Extract the (x, y) coordinate from the center of the cell holding the provided text.  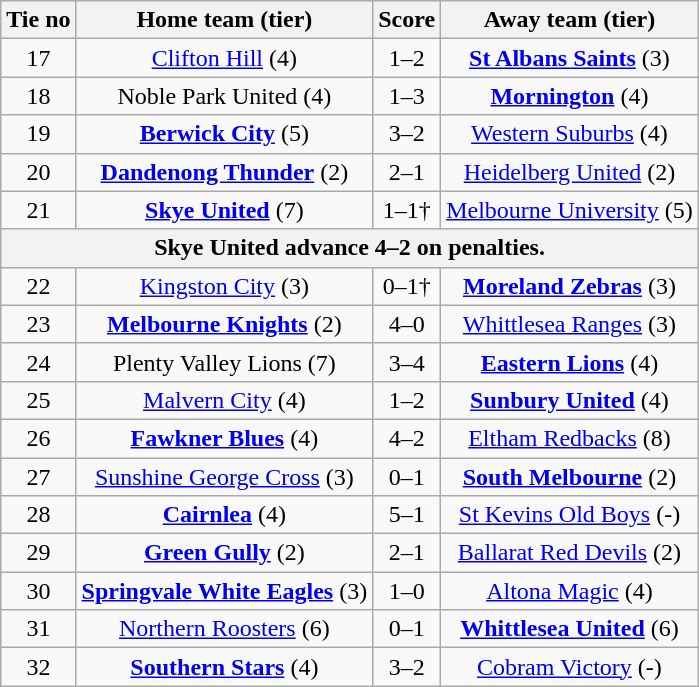
Cobram Victory (-) (570, 667)
Cairnlea (4) (224, 515)
20 (38, 172)
18 (38, 96)
Skye United advance 4–2 on penalties. (350, 248)
Moreland Zebras (3) (570, 286)
0–1† (407, 286)
Score (407, 20)
St Kevins Old Boys (-) (570, 515)
27 (38, 477)
Melbourne Knights (2) (224, 324)
Dandenong Thunder (2) (224, 172)
29 (38, 553)
Fawkner Blues (4) (224, 438)
1–3 (407, 96)
Altona Magic (4) (570, 591)
Clifton Hill (4) (224, 58)
Melbourne University (5) (570, 210)
5–1 (407, 515)
Ballarat Red Devils (2) (570, 553)
26 (38, 438)
1–0 (407, 591)
24 (38, 362)
Springvale White Eagles (3) (224, 591)
23 (38, 324)
Tie no (38, 20)
3–4 (407, 362)
Home team (tier) (224, 20)
4–0 (407, 324)
Whittlesea Ranges (3) (570, 324)
28 (38, 515)
17 (38, 58)
Sunshine George Cross (3) (224, 477)
Skye United (7) (224, 210)
25 (38, 400)
Heidelberg United (2) (570, 172)
Berwick City (5) (224, 134)
31 (38, 629)
Kingston City (3) (224, 286)
Noble Park United (4) (224, 96)
Whittlesea United (6) (570, 629)
Western Suburbs (4) (570, 134)
South Melbourne (2) (570, 477)
St Albans Saints (3) (570, 58)
1–1† (407, 210)
Mornington (4) (570, 96)
21 (38, 210)
Southern Stars (4) (224, 667)
19 (38, 134)
Eltham Redbacks (8) (570, 438)
32 (38, 667)
Green Gully (2) (224, 553)
Northern Roosters (6) (224, 629)
Malvern City (4) (224, 400)
Plenty Valley Lions (7) (224, 362)
Away team (tier) (570, 20)
Sunbury United (4) (570, 400)
30 (38, 591)
Eastern Lions (4) (570, 362)
22 (38, 286)
4–2 (407, 438)
